Return [X, Y] of the center of cell containing provided text 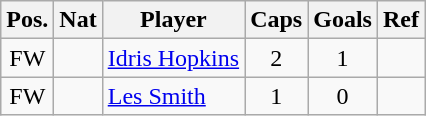
Les Smith [173, 96]
Idris Hopkins [173, 58]
Ref [400, 20]
Pos. [28, 20]
Nat [78, 20]
Caps [276, 20]
0 [343, 96]
2 [276, 58]
Player [173, 20]
Goals [343, 20]
